Identify which cell holds the provided text, then report its (X, Y) central coordinate. 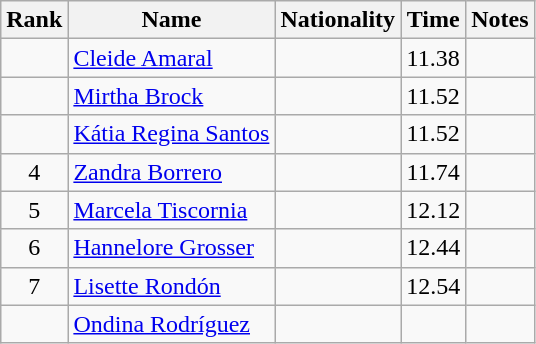
Marcela Tiscornia (172, 210)
Hannelore Grosser (172, 248)
12.44 (434, 248)
Mirtha Brock (172, 96)
Nationality (338, 20)
6 (34, 248)
11.74 (434, 172)
Name (172, 20)
Ondina Rodríguez (172, 324)
Notes (500, 20)
Zandra Borrero (172, 172)
12.54 (434, 286)
11.38 (434, 58)
5 (34, 210)
12.12 (434, 210)
4 (34, 172)
Lisette Rondón (172, 286)
7 (34, 286)
Kátia Regina Santos (172, 134)
Time (434, 20)
Rank (34, 20)
Cleide Amaral (172, 58)
